From the cell containing the given text, extract its center point as (x, y) coordinate. 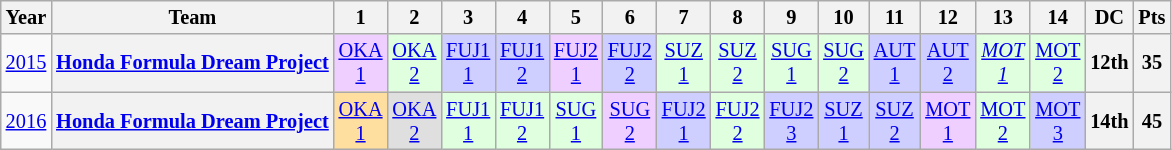
6 (630, 17)
FUJ23 (791, 121)
14th (1109, 121)
1 (361, 17)
10 (843, 17)
13 (1002, 17)
AUT2 (948, 63)
7 (684, 17)
5 (576, 17)
14 (1058, 17)
Team (192, 17)
35 (1152, 63)
4 (522, 17)
8 (738, 17)
MOT3 (1058, 121)
3 (468, 17)
AUT1 (895, 63)
Year (26, 17)
12 (948, 17)
DC (1109, 17)
2016 (26, 121)
2 (414, 17)
Pts (1152, 17)
11 (895, 17)
12th (1109, 63)
2015 (26, 63)
45 (1152, 121)
9 (791, 17)
